Return [x, y] of the center of cell containing provided text 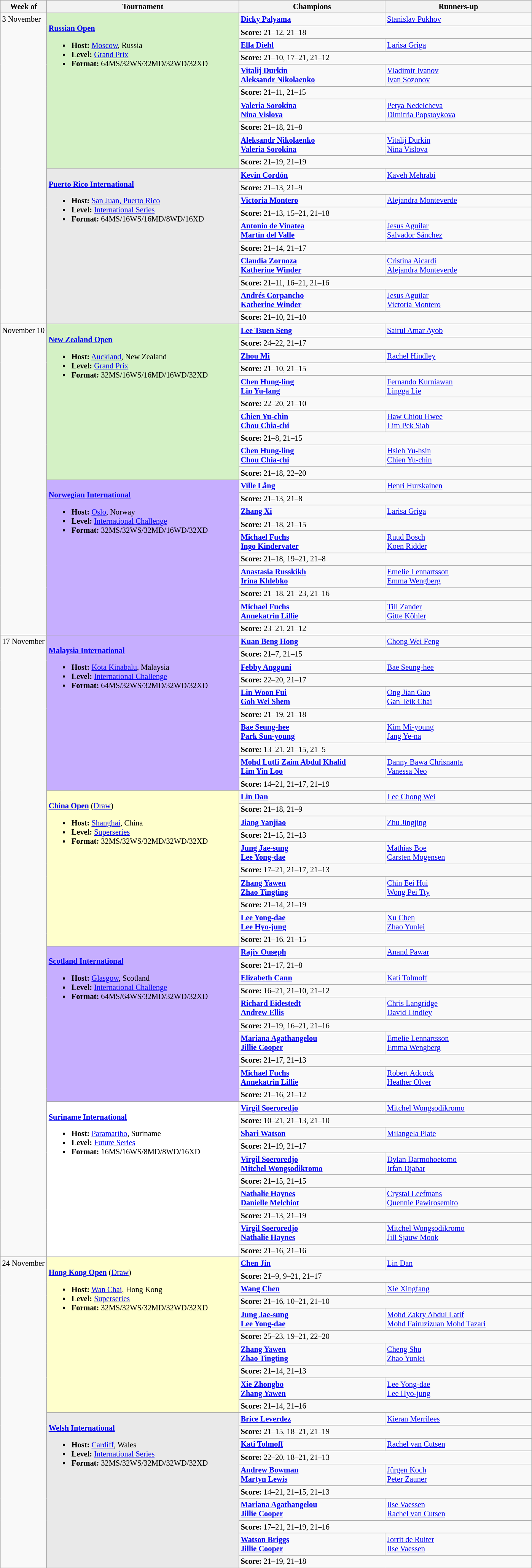
Scotland InternationalHost: Glasgow, ScotlandLevel: International ChallengeFormat: 64MS/64WS/32MD/32WD/32XD [143, 1024]
Ville Lång [312, 486]
Score: 21–18, 21–8 [385, 127]
China Open (Draw)Host: Shanghai, ChinaLevel: SuperseriesFormat: 32MS/32WS/32MD/32WD/32XD [143, 868]
Virgil Soeroredjo [312, 1108]
Score: 21–16, 21–16 [385, 1251]
Rajiv Ouseph [312, 952]
Andrew Bowman Martyn Lewis [312, 1475]
Malaysia InternationalHost: Kota Kinabalu, MalaysiaLevel: International ChallengeFormat: 64MS/32WS/32MD/32WD/32XD [143, 712]
Score: 21–12, 21–18 [385, 32]
Aleksandr Nikolaenko Valeria Sorokina [312, 145]
Michael Fuchs Ingo Kindervater [312, 542]
Tournament [143, 6]
Welsh InternationalHost: Cardiff, WalesLevel: International SeriesFormat: 32MS/32WS/32MD/32WD/32XD [143, 1490]
Score: 21–10, 21–15 [385, 369]
Hong Kong Open (Draw)Host: Wan Chai, Hong KongLevel: SuperseriesFormat: 32MS/32WS/32MD/32WD/32XD [143, 1334]
Score: 25–23, 19–21, 22–20 [385, 1337]
Score: 21–16, 21–12 [385, 1095]
Anastasia Russkikh Irina Khlebko [312, 577]
Fernando Kurniawan Lingga Lie [458, 386]
Score: 21–14, 21–19 [385, 905]
Chen Hung-ling Lin Yu-lang [312, 386]
Kim Mi-young Jang Ye-na [458, 732]
Score: 21–18, 21–9 [385, 809]
Mohd Zakry Abdul Latif Mohd Fairuzizuan Mohd Tazari [458, 1319]
Bae Seung-hee [458, 667]
Score: 23–21, 21–12 [385, 629]
Kieran Merrilees [458, 1419]
Week of [24, 6]
Antonio de Vinatea Martín del Valle [312, 231]
Cheng Shu Zhao Yunlei [458, 1354]
Ong Jian Guo Gan Teik Chai [458, 697]
Score: 21–10, 17–21, 21–12 [385, 58]
Score: 13–21, 21–15, 21–5 [385, 749]
Ilse Vaessen Rachel van Cutsen [458, 1509]
Score: 14–21, 21–15, 21–13 [385, 1492]
Mitchel Wongsodikromo Jill Sjauw Mook [458, 1233]
Lin Woon Fui Goh Wei Shem [312, 697]
Lee Tsuen Seng [312, 330]
Victoria Montero [312, 201]
Mitchel Wongsodikromo [458, 1108]
Jürgen Koch Peter Zauner [458, 1475]
Elizabeth Cann [312, 978]
Champions [312, 6]
Lee Chong Wei [458, 797]
Ruud Bosch Koen Ridder [458, 542]
Score: 21–7, 21–15 [385, 654]
Chris Langridge David Lindley [458, 1008]
Alejandra Monteverde [458, 201]
Russian OpenHost: Moscow, RussiaLevel: Grand PrixFormat: 64MS/32WS/32MD/32WD/32XD [143, 91]
Nathalie Haynes Danielle Melchiot [312, 1198]
Bae Seung-hee Park Sun-young [312, 732]
Watson Briggs Jillie Cooper [312, 1544]
Score: 22–20, 21–17 [385, 680]
November 10 [24, 480]
Zhang Xi [312, 512]
Score: 21–14, 21–17 [385, 248]
Suriname InternationalHost: Paramaribo, SurinameLevel: Future SeriesFormat: 16MS/16WS/8MD/8WD/16XD [143, 1179]
Score: 21–10, 21–10 [385, 317]
Haw Chiou Hwee Lim Pek Siah [458, 421]
Kaveh Mehrabi [458, 175]
Valeria Sorokina Nina Vislova [312, 110]
Rachel Hindley [458, 356]
Sairul Amar Ayob [458, 330]
Crystal Leefmans Quennie Pawirosemito [458, 1198]
Score: 21–19, 16–21, 21–16 [385, 1026]
Norwegian InternationalHost: Oslo, NorwayLevel: International ChallengeFormat: 32MS/32WS/32MD/16WD/32XD [143, 557]
Score: 21–11, 16–21, 21–16 [385, 283]
Anand Pawar [458, 952]
Score: 10–21, 21–13, 21–10 [385, 1121]
Jesus Aguilar Salvador Sánchez [458, 231]
Dicky Palyama [312, 19]
Virgil Soeroredjo Mitchel Wongsodikromo [312, 1164]
Henri Hurskainen [458, 486]
Zhou Mi [312, 356]
Score: 21–16, 21–15 [385, 940]
Kuan Beng Hong [312, 641]
Stanislav Pukhov [458, 19]
24 November [24, 1412]
Milangela Plate [458, 1133]
Danny Bawa Chrisnanta Vanessa Neo [458, 767]
Chien Yu-chin Chou Chia-chi [312, 421]
Score: 16–21, 21–10, 21–12 [385, 991]
Score: 22–20, 18–21, 21–13 [385, 1457]
Score: 21–14, 21–13 [385, 1371]
Score: 21–8, 21–15 [385, 438]
Andrés Corpancho Katherine Winder [312, 300]
Vitalij Durkin Aleksandr Nikolaenko [312, 75]
Score: 21–18, 21–15 [385, 524]
Score: 21–17, 21–8 [385, 965]
Score: 21–14, 21–16 [385, 1406]
Vitalij Durkin Nina Vislova [458, 145]
Score: 21–13, 15–21, 21–18 [385, 214]
Dylan Darmohoetomo Irfan Djabar [458, 1164]
Jiang Yanjiao [312, 822]
Xie Zhongbo Zhang Yawen [312, 1389]
Score: 21–18, 21–23, 21–16 [385, 594]
Score: 21–9, 9–21, 21–17 [385, 1276]
Score: 21–16, 10–21, 21–10 [385, 1302]
Shari Watson [312, 1133]
Richard Eidestedt Andrew Ellis [312, 1008]
Score: 21–11, 21–15 [385, 92]
Cristina Aicardi Alejandra Monteverde [458, 265]
Score: 24–22, 21–17 [385, 343]
Mathias Boe Carsten Mogensen [458, 853]
Virgil Soeroredjo Nathalie Haynes [312, 1233]
Jesus Aguilar Victoria Montero [458, 300]
Score: 21–13, 21–19 [385, 1216]
Score: 21–13, 21–8 [385, 499]
Febby Angguni [312, 667]
Score: 21–19, 21–17 [385, 1146]
Score: 21–15, 21–15 [385, 1181]
Score: 17–21, 21–17, 21–13 [385, 870]
Xu Chen Zhao Yunlei [458, 922]
Claudia Zornoza Katherine Winder [312, 265]
Wang Chen [312, 1289]
Zhu Jingjing [458, 822]
Score: 21–15, 18–21, 21–19 [385, 1432]
Puerto Rico InternationalHost: San Juan, Puerto RicoLevel: International SeriesFormat: 64MS/16WS/16MD/8WD/16XD [143, 247]
Chong Wei Feng [458, 641]
Runners-up [458, 6]
Score: 21–19, 21–19 [385, 162]
Xie Xingfang [458, 1289]
3 November [24, 168]
Jorrit de Ruiter Ilse Vaessen [458, 1544]
New Zealand OpenHost: Auckland, New ZealandLevel: Grand PrixFormat: 32MS/16WS/16MD/16WD/32XD [143, 402]
Brice Leverdez [312, 1419]
Chen Jin [312, 1263]
Hsieh Yu-hsin Chien Yu-chin [458, 456]
Ella Diehl [312, 45]
Till Zander Gitte Köhler [458, 611]
Vladimir Ivanov Ivan Sozonov [458, 75]
Rachel van Cutsen [458, 1444]
Chin Eei Hui Wong Pei Tty [458, 888]
Chen Hung-ling Chou Chia-chi [312, 456]
Mohd Lutfi Zaim Abdul Khalid Lim Yin Loo [312, 767]
Score: 14–21, 21–17, 21–19 [385, 784]
Score: 21–15, 21–13 [385, 835]
Score: 17–21, 21–19, 21–16 [385, 1527]
Score: 21–18, 19–21, 21–8 [385, 559]
Score: 21–13, 21–9 [385, 188]
Score: 21–17, 21–13 [385, 1060]
17 November [24, 946]
Score: 22–20, 21–10 [385, 403]
Score: 21–18, 22–20 [385, 473]
Kevin Cordón [312, 175]
Petya Nedelcheva Dimitria Popstoykova [458, 110]
Robert Adcock Heather Olver [458, 1078]
